Extract the [x, y] coordinate from the center of the cell holding the provided text.  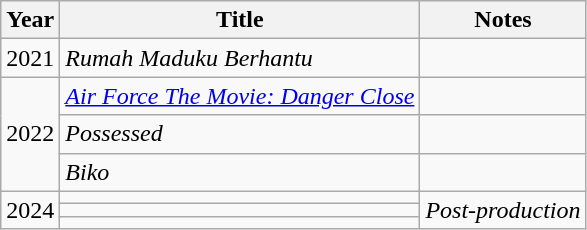
Year [30, 20]
2022 [30, 134]
2021 [30, 58]
Air Force The Movie: Danger Close [240, 96]
Notes [503, 20]
Rumah Maduku Berhantu [240, 58]
Title [240, 20]
Post-production [503, 210]
2024 [30, 210]
Biko [240, 172]
Possessed [240, 134]
